Extract the [X, Y] coordinate from the center of the cell holding the provided text.  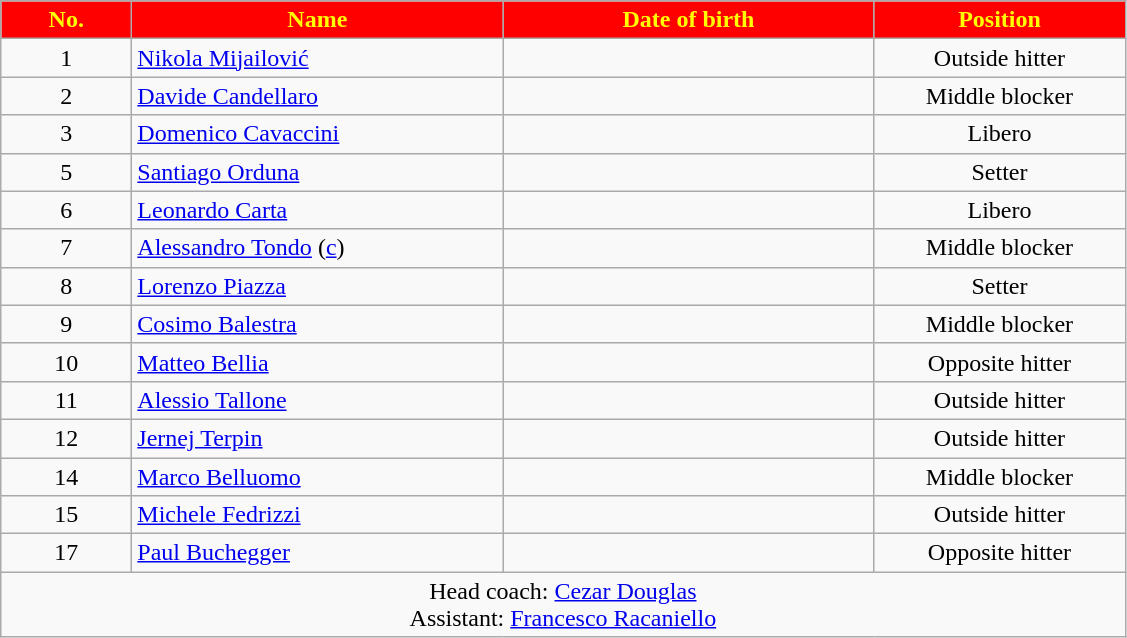
5 [66, 172]
17 [66, 553]
Paul Buchegger [318, 553]
11 [66, 400]
2 [66, 96]
7 [66, 248]
Michele Fedrizzi [318, 515]
Santiago Orduna [318, 172]
Davide Candellaro [318, 96]
Nikola Mijailović [318, 58]
Jernej Terpin [318, 438]
10 [66, 362]
Alessandro Tondo (c) [318, 248]
9 [66, 324]
Domenico Cavaccini [318, 134]
12 [66, 438]
8 [66, 286]
3 [66, 134]
Head coach: Cezar DouglasAssistant: Francesco Racaniello [563, 604]
Cosimo Balestra [318, 324]
14 [66, 477]
6 [66, 210]
Leonardo Carta [318, 210]
No. [66, 20]
Position [1000, 20]
15 [66, 515]
Marco Belluomo [318, 477]
Matteo Bellia [318, 362]
Lorenzo Piazza [318, 286]
Name [318, 20]
Date of birth [688, 20]
Alessio Tallone [318, 400]
1 [66, 58]
